Extract the (x, y) coordinate from the center of the cell holding the provided text.  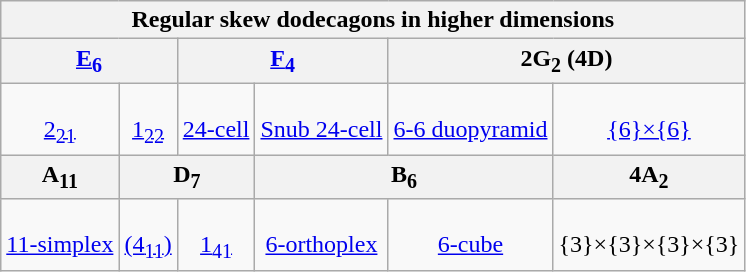
A11 (60, 176)
(411) (148, 234)
122 (148, 118)
E6 (89, 61)
F4 (282, 61)
141 (216, 234)
{3}×{3}×{3}×{3} (649, 234)
{6}×{6} (649, 118)
221 (60, 118)
11-simplex (60, 234)
6-orthoplex (322, 234)
B6 (404, 176)
Regular skew dodecagons in higher dimensions (373, 20)
6-cube (470, 234)
D7 (187, 176)
Snub 24-cell (322, 118)
6-6 duopyramid (470, 118)
2G2 (4D) (566, 61)
24-cell (216, 118)
4A2 (649, 176)
